Scan for the cell matching the given text and deliver its [x, y] coordinate at center. 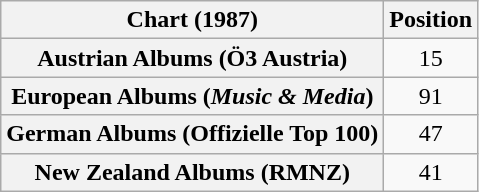
Austrian Albums (Ö3 Austria) [192, 58]
European Albums (Music & Media) [192, 96]
German Albums (Offizielle Top 100) [192, 134]
47 [431, 134]
Position [431, 20]
Chart (1987) [192, 20]
91 [431, 96]
41 [431, 172]
15 [431, 58]
New Zealand Albums (RMNZ) [192, 172]
